Detect which cell encompasses the target text, then output its [X, Y] center coordinate. 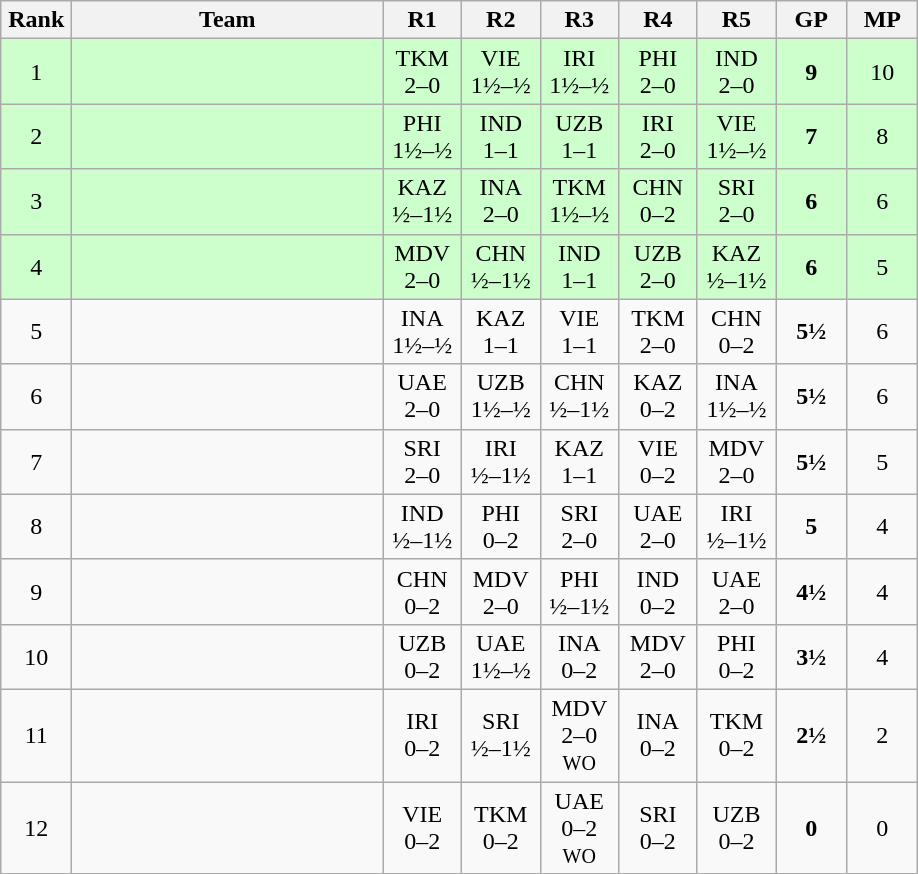
IRI1½–½ [580, 72]
IRI2–0 [658, 136]
R4 [658, 20]
INA2–0 [500, 202]
MP [882, 20]
MDV2–0 WO [580, 735]
IND0–2 [658, 592]
PHI1½–½ [422, 136]
UAE0–2 WO [580, 828]
R2 [500, 20]
R5 [736, 20]
12 [36, 828]
UZB1–1 [580, 136]
TKM1½–½ [580, 202]
Team [228, 20]
UAE1½–½ [500, 656]
IRI0–2 [422, 735]
Rank [36, 20]
SRI½–1½ [500, 735]
R1 [422, 20]
R3 [580, 20]
PHI2–0 [658, 72]
UZB2–0 [658, 266]
3 [36, 202]
4½ [812, 592]
3½ [812, 656]
IND2–0 [736, 72]
11 [36, 735]
PHI½–1½ [580, 592]
SRI0–2 [658, 828]
1 [36, 72]
KAZ0–2 [658, 396]
VIE1–1 [580, 332]
GP [812, 20]
UZB1½–½ [500, 396]
2½ [812, 735]
IND½–1½ [422, 526]
